Scan for the cell matching the given text and deliver its (x, y) coordinate at center. 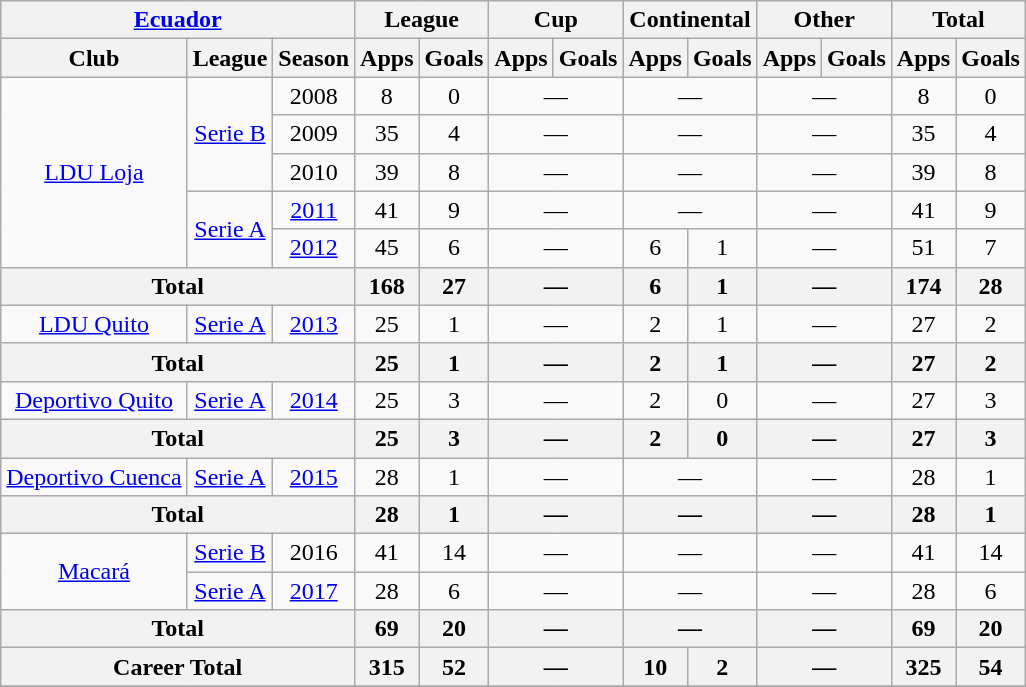
Deportivo Cuenca (94, 477)
2015 (314, 477)
54 (991, 667)
2010 (314, 172)
325 (923, 667)
2008 (314, 96)
2013 (314, 324)
Season (314, 58)
45 (387, 248)
315 (387, 667)
10 (655, 667)
Cup (556, 20)
LDU Loja (94, 172)
LDU Quito (94, 324)
Club (94, 58)
2017 (314, 591)
2014 (314, 400)
7 (991, 248)
Career Total (178, 667)
Deportivo Quito (94, 400)
2011 (314, 210)
Ecuador (178, 20)
Other (824, 20)
51 (923, 248)
168 (387, 286)
Continental (690, 20)
Macará (94, 572)
52 (454, 667)
2009 (314, 134)
174 (923, 286)
2012 (314, 248)
2016 (314, 553)
